Capture the cell that displays the provided text and extract its [x, y] central coordinate. 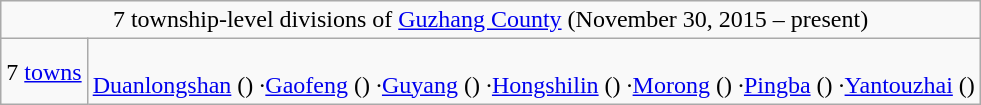
Duanlongshan () ·Gaofeng () ·Guyang () ·Hongshilin () ·Morong () ·Pingba () ·Yantouzhai () [534, 72]
7 towns [44, 72]
7 township-level divisions of Guzhang County (November 30, 2015 – present) [491, 20]
